For the text-containing cell, return its midpoint in (X, Y) coordinate format. 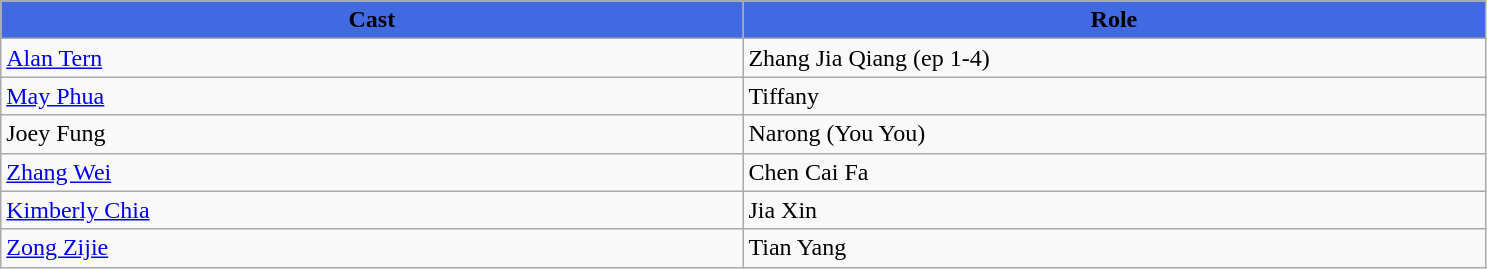
May Phua (372, 96)
Role (1114, 20)
Jia Xin (1114, 210)
Joey Fung (372, 134)
Tian Yang (1114, 248)
Narong (You You) (1114, 134)
Tiffany (1114, 96)
Zong Zijie (372, 248)
Zhang Jia Qiang (ep 1-4) (1114, 58)
Kimberly Chia (372, 210)
Cast (372, 20)
Zhang Wei (372, 172)
Chen Cai Fa (1114, 172)
Alan Tern (372, 58)
